Capture the cell that displays the provided text and extract its [x, y] central coordinate. 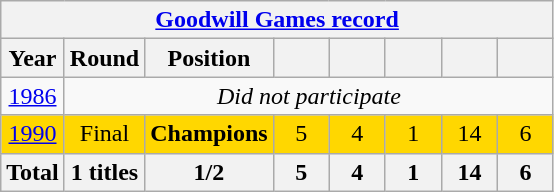
Position [209, 58]
1986 [33, 96]
1990 [33, 134]
1/2 [209, 172]
Champions [209, 134]
Goodwill Games record [278, 20]
Did not participate [308, 96]
Final [104, 134]
1 titles [104, 172]
Total [33, 172]
Year [33, 58]
Round [104, 58]
